Pinpoint the cell where the given text exists, returning its [x, y] midpoint coordinate. 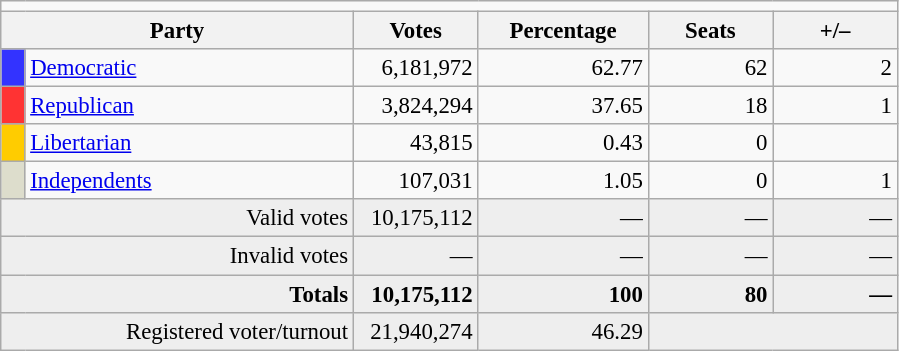
62.77 [563, 68]
43,815 [416, 143]
Totals [178, 294]
Party [178, 31]
Invalid votes [178, 256]
80 [710, 294]
Registered voter/turnout [178, 331]
1.05 [563, 181]
3,824,294 [416, 106]
Libertarian [189, 143]
Valid votes [178, 219]
100 [563, 294]
Percentage [563, 31]
18 [710, 106]
Seats [710, 31]
Democratic [189, 68]
21,940,274 [416, 331]
37.65 [563, 106]
2 [836, 68]
Votes [416, 31]
46.29 [563, 331]
+/– [836, 31]
62 [710, 68]
6,181,972 [416, 68]
Republican [189, 106]
0.43 [563, 143]
Independents [189, 181]
107,031 [416, 181]
